Return (x, y) of the center of cell containing provided text 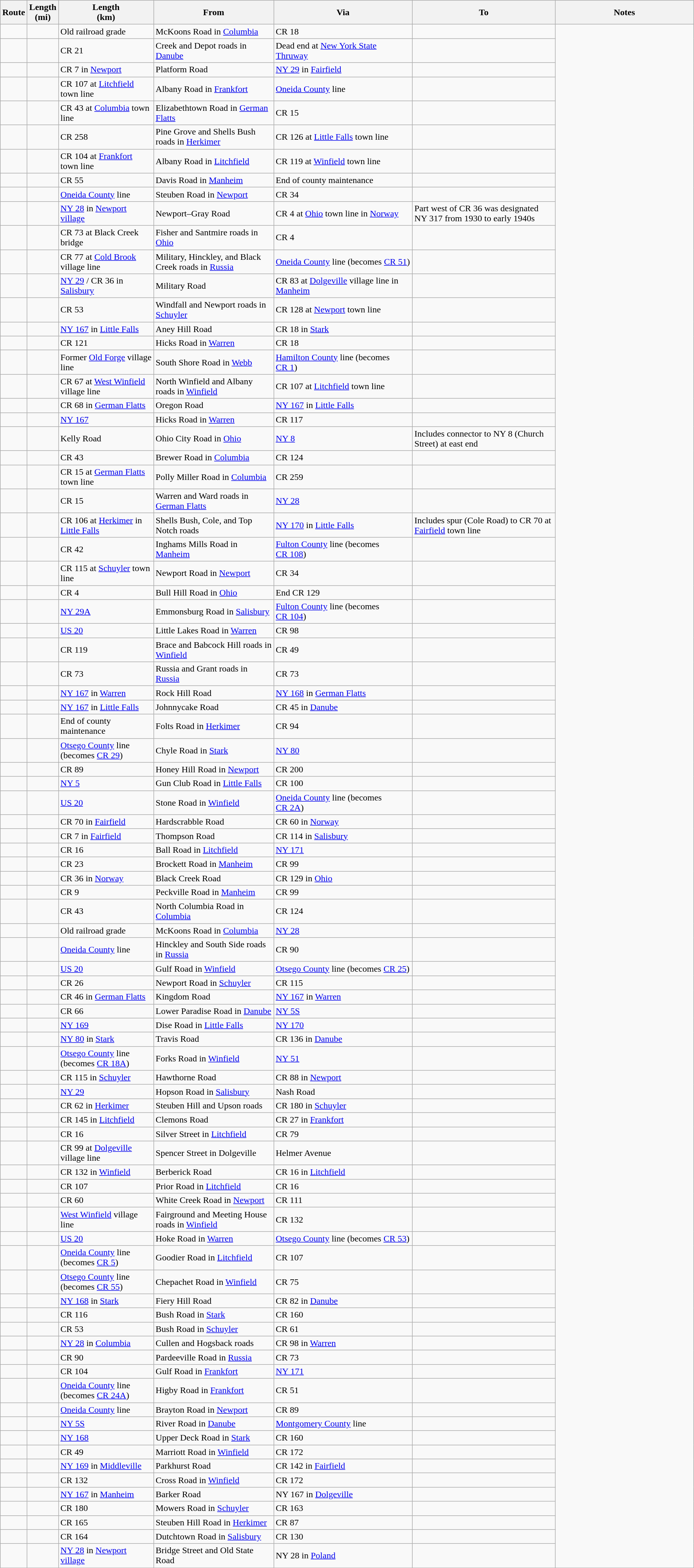
CR 55 (106, 180)
Elizabethtown Road in German Flatts (214, 113)
CR 117 (343, 420)
CR 7 in Newport (106, 70)
Military, Hinckley, and Black Creek roads in Russia (214, 262)
CR 21 (106, 50)
CR 66 (106, 1011)
River Road in Danube (214, 1424)
NY 29 in Fairfield (343, 70)
Lower Paradise Road in Danube (214, 1011)
Nash Road (343, 1091)
Otsego County line (becomes CR 55) (106, 1282)
Chepachet Road in Winfield (214, 1282)
Fisher and Santmire roads in Ohio (214, 237)
Prior Road in Litchfield (214, 1186)
From (214, 13)
Davis Road in Manheim (214, 180)
Dutchtown Road in Salisbury (214, 1536)
CR 15 at German Flatts town line (106, 477)
White Creek Road in Newport (214, 1200)
Peckville Road in Manheim (214, 892)
Oneida County line (becomes CR 51) (343, 262)
Folts Road in Herkimer (214, 726)
Otsego County line (becomes CR 18A) (106, 1058)
Little Lakes Road in Warren (214, 631)
Fulton County line (becomes CR 104) (343, 611)
Montgomery County line (343, 1424)
CR 258 (106, 137)
Windfall and Newport roads in Schuyler (214, 310)
North Winfield and Albany roads in Winfield (214, 386)
CR 16 in Litchfield (343, 1172)
Clemons Road (214, 1120)
Berberick Road (214, 1172)
Includes connector to NY 8 (Church Street) at east end (483, 439)
Kelly Road (106, 439)
CR 136 in Danube (343, 1039)
Forks Road in Winfield (214, 1058)
South Shore Road in Webb (214, 362)
Pardeeville Road in Russia (214, 1357)
Otsego County line (becomes CR 53) (343, 1239)
CR 46 in German Flatts (106, 997)
Newport Road in Schuyler (214, 983)
Bridge Street and Old State Road (214, 1556)
NY 167 in Dolgeville (343, 1494)
North Columbia Road in Columbia (214, 912)
CR 115 at Schuyler town line (106, 573)
Oneida County line (becomes CR 24A) (106, 1390)
Hinckley and South Side roads in Russia (214, 949)
Emmonsburg Road in Salisbury (214, 611)
NY 8 (343, 439)
Black Creek Road (214, 878)
CR 43 at Columbia town line (106, 113)
Albany Road in Litchfield (214, 161)
Upper Deck Road in Stark (214, 1438)
NY 5 (106, 783)
CR 26 (106, 983)
CR 77 at Cold Brook village line (106, 262)
Inghams Mills Road in Manheim (214, 549)
CR 145 in Litchfield (106, 1120)
CR 132 in Winfield (106, 1172)
Hamilton County line (becomes CR 1) (343, 362)
CR 79 (343, 1134)
Gulf Road in Frankfort (214, 1371)
Notes (624, 13)
CR 104 at Frankfort town line (106, 161)
Part west of CR 36 was designated NY 317 from 1930 to early 1940s (483, 213)
Pine Grove and Shells Bush roads in Herkimer (214, 137)
CR 88 in Newport (343, 1077)
CR 128 at Newport town line (343, 310)
Mowers Road in Schuyler (214, 1508)
Gulf Road in Winfield (214, 969)
CR 7 in Fairfield (106, 836)
CR 60 in Norway (343, 822)
CR 121 (106, 343)
CR 36 in Norway (106, 878)
Steuben Road in Newport (214, 194)
Otsego County line (becomes CR 25) (343, 969)
CR 75 (343, 1282)
Barker Road (214, 1494)
CR 51 (343, 1390)
CR 62 in Herkimer (106, 1105)
NY 51 (343, 1058)
CR 119 at Winfield town line (343, 161)
Fulton County line (becomes CR 108) (343, 549)
Hopson Road in Salisbury (214, 1091)
Dead end at New York State Thruway (343, 50)
Marriott Road in Winfield (214, 1452)
NY 169 in Middleville (106, 1466)
CR 87 (343, 1522)
CR 100 (343, 783)
Route (14, 13)
NY 167 in Manheim (106, 1494)
CR 67 at West Winfield village line (106, 386)
CR 61 (343, 1329)
Honey Hill Road in Newport (214, 769)
Spencer Street in Dolgeville (214, 1153)
Brewer Road in Columbia (214, 458)
Russia and Grant roads in Russia (214, 674)
CR 99 at Dolgeville village line (106, 1153)
CR 126 at Little Falls town line (343, 137)
NY 169 (106, 1025)
Length(mi) (43, 13)
Dise Road in Little Falls (214, 1025)
Oneida County line (becomes CR 2A) (343, 803)
CR 164 (106, 1536)
CR 9 (106, 892)
CR 180 (106, 1508)
Stone Road in Winfield (214, 803)
Helmer Avenue (343, 1153)
CR 104 (106, 1371)
Fiery Hill Road (214, 1301)
To (483, 13)
Bush Road in Schuyler (214, 1329)
Brayton Road in Newport (214, 1409)
Polly Miller Road in Columbia (214, 477)
Thompson Road (214, 836)
NY 168 in German Flatts (343, 693)
CR 163 (343, 1508)
CR 18 in Stark (343, 329)
Cross Road in Winfield (214, 1480)
NY 29 / CR 36 in Salisbury (106, 286)
CR 82 in Danube (343, 1301)
Gun Club Road in Little Falls (214, 783)
Hardscrabble Road (214, 822)
CR 180 in Schuyler (343, 1105)
CR 94 (343, 726)
NY 28 in Columbia (106, 1343)
CR 70 in Fairfield (106, 822)
CR 115 (343, 983)
Hawthorne Road (214, 1077)
CR 115 in Schuyler (106, 1077)
Parkhurst Road (214, 1466)
CR 83 at Dolgeville village line in Manheim (343, 286)
Otsego County line (becomes CR 29) (106, 750)
CR 116 (106, 1315)
Brace and Babcock Hill roads in Winfield (214, 650)
CR 165 (106, 1522)
Warren and Ward roads in German Flatts (214, 501)
Newport Road in Newport (214, 573)
NY 80 in Stark (106, 1039)
West Winfield village line (106, 1219)
CR 111 (343, 1200)
End CR 129 (343, 593)
CR 200 (343, 769)
CR 259 (343, 477)
Brockett Road in Manheim (214, 864)
CR 142 in Fairfield (343, 1466)
NY 170 (343, 1025)
Newport–Gray Road (214, 213)
Johnnycake Road (214, 707)
CR 114 in Salisbury (343, 836)
Steuben Hill and Upson roads (214, 1105)
NY 168 (106, 1438)
CR 60 (106, 1200)
CR 68 in German Flatts (106, 405)
Shells Bush, Cole, and Top Notch roads (214, 525)
CR 45 in Danube (343, 707)
CR 106 at Herkimer in Little Falls (106, 525)
Via (343, 13)
Chyle Road in Stark (214, 750)
CR 27 in Frankfort (343, 1120)
NY 168 in Stark (106, 1301)
Oregon Road (214, 405)
CR 98 in Warren (343, 1343)
Bush Road in Stark (214, 1315)
Bull Hill Road in Ohio (214, 593)
Travis Road (214, 1039)
Length(km) (106, 13)
NY 170 in Little Falls (343, 525)
Aney Hill Road (214, 329)
CR 119 (106, 650)
NY 80 (343, 750)
CR 73 at Black Creek bridge (106, 237)
Silver Street in Litchfield (214, 1134)
Platform Road (214, 70)
Creek and Depot roads in Danube (214, 50)
NY 29 (106, 1091)
NY 29A (106, 611)
CR 42 (106, 549)
Rock Hill Road (214, 693)
CR 130 (343, 1536)
NY 167 (106, 420)
Former Old Forge village line (106, 362)
Military Road (214, 286)
Goodier Road in Litchfield (214, 1258)
CR 4 at Ohio town line in Norway (343, 213)
Hoke Road in Warren (214, 1239)
Higby Road in Frankfort (214, 1390)
CR 98 (343, 631)
Steuben Hill Road in Herkimer (214, 1522)
NY 28 in Poland (343, 1556)
Includes spur (Cole Road) to CR 70 at Fairfield town line (483, 525)
Cullen and Hogsback roads (214, 1343)
Albany Road in Frankfort (214, 89)
Kingdom Road (214, 997)
CR 129 in Ohio (343, 878)
Ohio City Road in Ohio (214, 439)
Fairground and Meeting House roads in Winfield (214, 1219)
CR 23 (106, 864)
Oneida County line (becomes CR 5) (106, 1258)
Ball Road in Litchfield (214, 850)
